Find where the given text appears and provide that cell's center as (X, Y) coordinate. 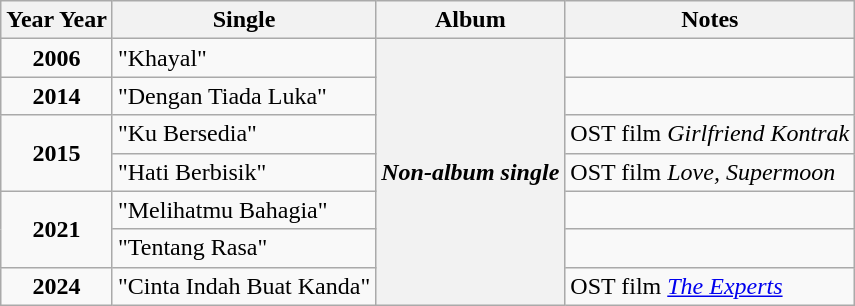
2006 (57, 58)
2024 (57, 286)
2021 (57, 229)
Non-album single (470, 172)
OST film Girlfriend Kontrak (710, 134)
"Cinta Indah Buat Kanda" (244, 286)
"Khayal" (244, 58)
"Ku Bersedia" (244, 134)
"Tentang Rasa" (244, 248)
"Dengan Tiada Luka" (244, 96)
"Hati Berbisik" (244, 172)
OST film The Experts (710, 286)
Notes (710, 20)
"Melihatmu Bahagia" (244, 210)
OST film Love, Supermoon (710, 172)
Album (470, 20)
Year Year (57, 20)
Single (244, 20)
2015 (57, 153)
2014 (57, 96)
